Pinpoint the cell where the given text exists, returning its (X, Y) midpoint coordinate. 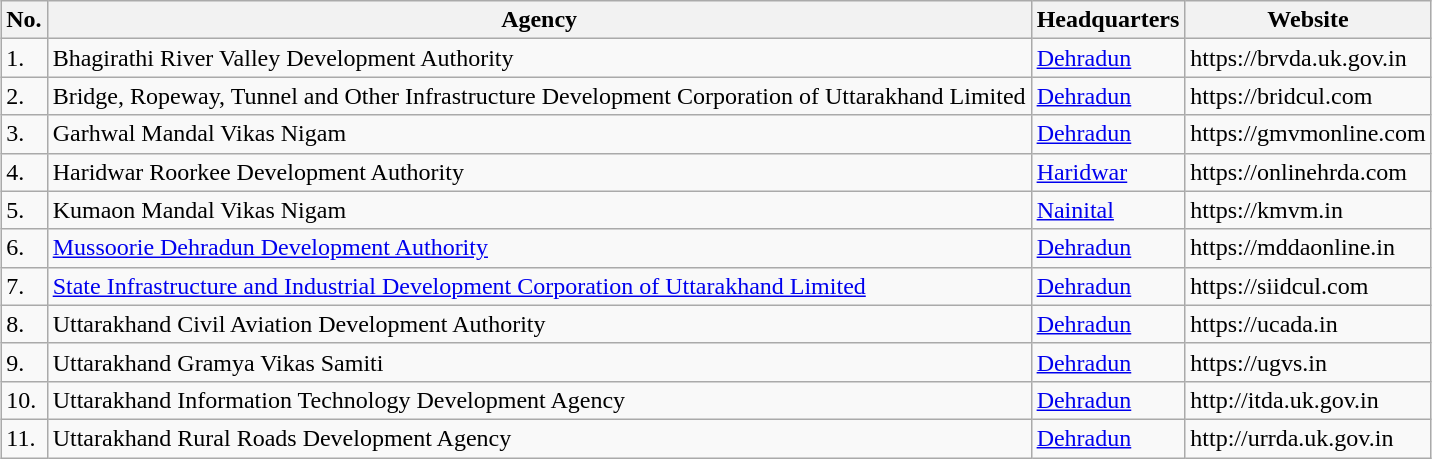
https://bridcul.com (1308, 96)
Haridwar Roorkee Development Authority (539, 172)
No. (24, 20)
11. (24, 438)
Bridge, Ropeway, Tunnel and Other Infrastructure Development Corporation of Uttarakhand Limited (539, 96)
https://gmvmonline.com (1308, 134)
Agency (539, 20)
Bhagirathi River Valley Development Authority (539, 58)
8. (24, 324)
1. (24, 58)
6. (24, 248)
Garhwal Mandal Vikas Nigam (539, 134)
https://onlinehrda.com (1308, 172)
https://kmvm.in (1308, 210)
Nainital (1108, 210)
Headquarters (1108, 20)
Uttarakhand Civil Aviation Development Authority (539, 324)
10. (24, 400)
https://mddaonline.in (1308, 248)
https://siidcul.com (1308, 286)
https://ugvs.in (1308, 362)
Website (1308, 20)
Haridwar (1108, 172)
https://ucada.in (1308, 324)
Uttarakhand Information Technology Development Agency (539, 400)
5. (24, 210)
Uttarakhand Gramya Vikas Samiti (539, 362)
9. (24, 362)
http://urrda.uk.gov.in (1308, 438)
4. (24, 172)
Kumaon Mandal Vikas Nigam (539, 210)
https://brvda.uk.gov.in (1308, 58)
Uttarakhand Rural Roads Development Agency (539, 438)
Mussoorie Dehradun Development Authority (539, 248)
2. (24, 96)
State Infrastructure and Industrial Development Corporation of Uttarakhand Limited (539, 286)
3. (24, 134)
7. (24, 286)
http://itda.uk.gov.in (1308, 400)
